From the cell containing the given text, extract its center point as [x, y] coordinate. 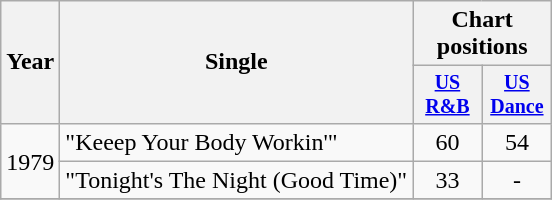
33 [448, 180]
USR&B [448, 94]
1979 [30, 161]
Chart positions [482, 34]
USDance [516, 94]
"Keeep Your Body Workin'" [236, 142]
54 [516, 142]
Single [236, 62]
Year [30, 62]
- [516, 180]
"Tonight's The Night (Good Time)" [236, 180]
60 [448, 142]
